Provide the [X, Y] coordinate of the cell's center where the given text is located.  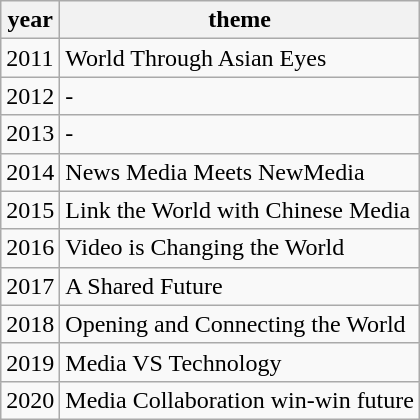
2016 [30, 248]
2013 [30, 134]
2020 [30, 400]
A Shared Future [240, 286]
Media Collaboration win-win future [240, 400]
2011 [30, 58]
Link the World with Chinese Media [240, 210]
2014 [30, 172]
2018 [30, 324]
2019 [30, 362]
2012 [30, 96]
2017 [30, 286]
2015 [30, 210]
News Media Meets NewMedia [240, 172]
year [30, 20]
Video is Changing the World [240, 248]
World Through Asian Eyes [240, 58]
theme [240, 20]
Opening and Connecting the World [240, 324]
Media VS Technology [240, 362]
